Return [X, Y] of the center of cell containing provided text 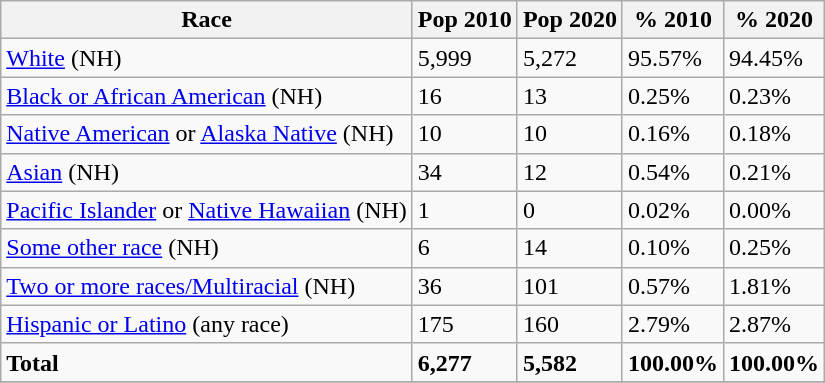
% 2020 [774, 20]
95.57% [672, 58]
0.16% [672, 134]
0.00% [774, 210]
94.45% [774, 58]
Some other race (NH) [207, 248]
0.18% [774, 134]
14 [570, 248]
34 [464, 172]
Native American or Alaska Native (NH) [207, 134]
5,582 [570, 362]
6,277 [464, 362]
Pop 2010 [464, 20]
1 [464, 210]
1.81% [774, 286]
175 [464, 324]
2.79% [672, 324]
101 [570, 286]
5,999 [464, 58]
% 2010 [672, 20]
13 [570, 96]
0.21% [774, 172]
Pacific Islander or Native Hawaiian (NH) [207, 210]
36 [464, 286]
Pop 2020 [570, 20]
White (NH) [207, 58]
Two or more races/Multiracial (NH) [207, 286]
5,272 [570, 58]
12 [570, 172]
0.02% [672, 210]
160 [570, 324]
Total [207, 362]
0.23% [774, 96]
Race [207, 20]
Black or African American (NH) [207, 96]
Asian (NH) [207, 172]
0.54% [672, 172]
6 [464, 248]
0 [570, 210]
Hispanic or Latino (any race) [207, 324]
0.10% [672, 248]
2.87% [774, 324]
16 [464, 96]
0.57% [672, 286]
